Return (x, y) of the center of cell containing provided text 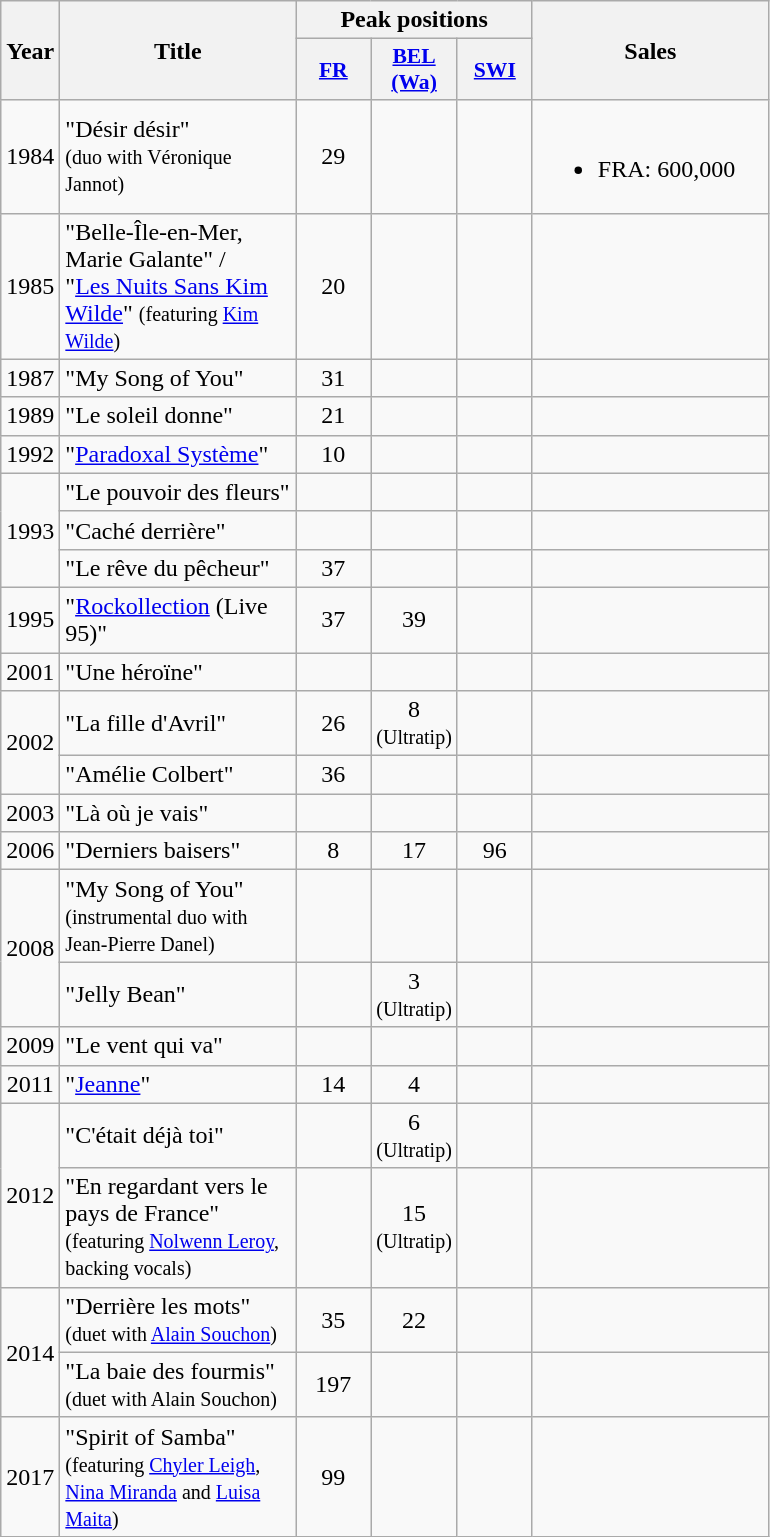
1992 (30, 454)
36 (334, 775)
"Le pouvoir des fleurs" (178, 492)
39 (414, 620)
1985 (30, 286)
Year (30, 50)
Sales (650, 50)
"Amélie Colbert" (178, 775)
2001 (30, 671)
2003 (30, 813)
3(Ultratip) (414, 994)
BEL (Wa) (414, 70)
"My Song of You" (instrumental duo with Jean-Pierre Danel) (178, 916)
2012 (30, 1195)
2011 (30, 1084)
"Spirit of Samba" (featuring Chyler Leigh, Nina Miranda and Luisa Maita) (178, 1476)
35 (334, 1320)
"C'était déjà toi" (178, 1136)
Peak positions (414, 20)
"Une héroïne" (178, 671)
1995 (30, 620)
8 (334, 851)
"Là où je vais" (178, 813)
14 (334, 1084)
31 (334, 378)
"Belle-Île-en-Mer, Marie Galante" / "Les Nuits Sans Kim Wilde" (featuring Kim Wilde) (178, 286)
FR (334, 70)
"Jeanne" (178, 1084)
20 (334, 286)
"My Song of You" (178, 378)
SWI (494, 70)
"Le vent qui va" (178, 1046)
1987 (30, 378)
FRA: 600,000 (650, 156)
29 (334, 156)
8(Ultratip) (414, 724)
10 (334, 454)
"Jelly Bean" (178, 994)
2014 (30, 1352)
2009 (30, 1046)
99 (334, 1476)
21 (334, 416)
197 (334, 1384)
"La baie des fourmis" (duet with Alain Souchon) (178, 1384)
"Paradoxal Système" (178, 454)
96 (494, 851)
1984 (30, 156)
"Derniers baisers" (178, 851)
2008 (30, 948)
22 (414, 1320)
"Caché derrière" (178, 530)
2006 (30, 851)
15(Ultratip) (414, 1228)
"Derrière les mots" (duet with Alain Souchon) (178, 1320)
Title (178, 50)
2002 (30, 742)
6(Ultratip) (414, 1136)
26 (334, 724)
"Désir désir" (duo with Véronique Jannot) (178, 156)
2017 (30, 1476)
1993 (30, 530)
"La fille d'Avril" (178, 724)
"Le rêve du pêcheur" (178, 568)
"Le soleil donne" (178, 416)
1989 (30, 416)
4 (414, 1084)
"En regardant vers le pays de France"(featuring Nolwenn Leroy, backing vocals) (178, 1228)
"Rockollection (Live 95)" (178, 620)
17 (414, 851)
